Return the (x, y) coordinate for the center point of the cell that contains the specified text.  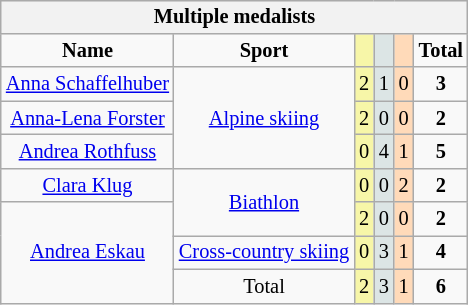
6 (441, 286)
Clara Klug (88, 185)
Multiple medalists (234, 17)
Sport (264, 51)
Biathlon (264, 202)
Alpine skiing (264, 118)
Cross-country skiing (264, 253)
5 (441, 152)
Name (88, 51)
Andrea Eskau (88, 252)
Anna Schaffelhuber (88, 84)
Andrea Rothfuss (88, 152)
Anna-Lena Forster (88, 118)
